Identify which cell holds the provided text, then report its (x, y) central coordinate. 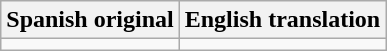
Spanish original (90, 20)
English translation (282, 20)
